Return [X, Y] of the center of cell containing provided text 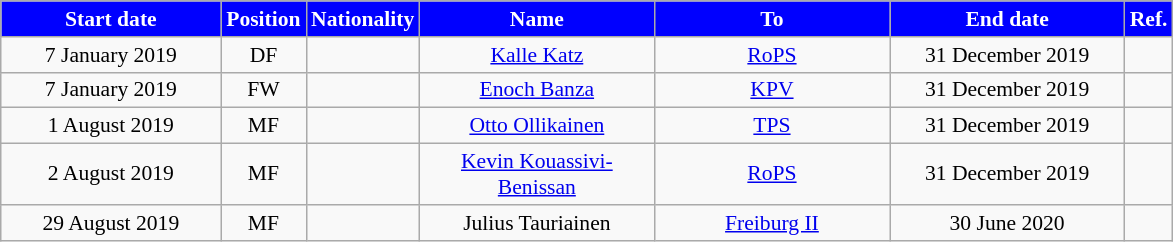
Name [536, 19]
To [772, 19]
30 June 2020 [1008, 223]
KPV [772, 90]
Freiburg II [772, 223]
Enoch Banza [536, 90]
End date [1008, 19]
Kalle Katz [536, 55]
TPS [772, 126]
Position [264, 19]
29 August 2019 [111, 223]
FW [264, 90]
Julius Tauriainen [536, 223]
DF [264, 55]
1 August 2019 [111, 126]
Otto Ollikainen [536, 126]
Kevin Kouassivi-Benissan [536, 174]
2 August 2019 [111, 174]
Nationality [362, 19]
Ref. [1149, 19]
Start date [111, 19]
